Search for the cell housing the specified text and yield its [X, Y] center coordinate. 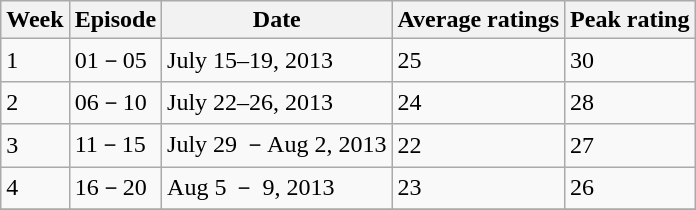
Aug 5 － 9, 2013 [277, 188]
Average ratings [478, 20]
22 [478, 146]
30 [630, 60]
28 [630, 102]
Episode [115, 20]
Week [35, 20]
July 22–26, 2013 [277, 102]
24 [478, 102]
16－20 [115, 188]
06－10 [115, 102]
27 [630, 146]
26 [630, 188]
2 [35, 102]
01－05 [115, 60]
July 29 －Aug 2, 2013 [277, 146]
July 15–19, 2013 [277, 60]
Peak rating [630, 20]
25 [478, 60]
1 [35, 60]
23 [478, 188]
Date [277, 20]
3 [35, 146]
11－15 [115, 146]
4 [35, 188]
